Detect which cell encompasses the target text, then output its (x, y) center coordinate. 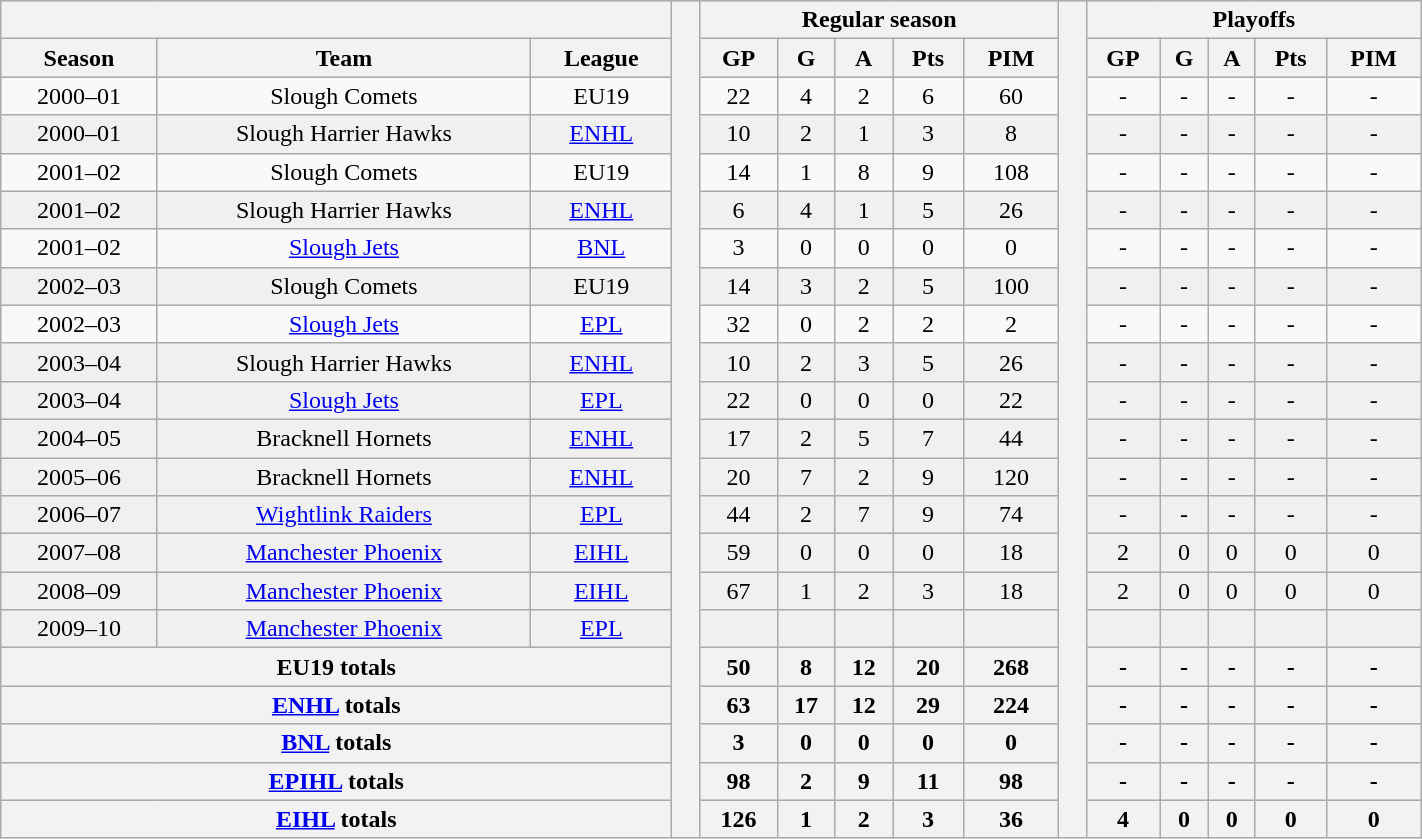
BNL (602, 248)
Team (344, 58)
Regular season (880, 20)
120 (1010, 477)
67 (738, 591)
2006–07 (79, 515)
Playoffs (1254, 20)
EU19 totals (336, 667)
126 (738, 819)
2005–06 (79, 477)
ENHL totals (336, 705)
50 (738, 667)
36 (1010, 819)
EPIHL totals (336, 781)
32 (738, 324)
Season (79, 58)
29 (928, 705)
2007–08 (79, 553)
224 (1010, 705)
63 (738, 705)
108 (1010, 172)
74 (1010, 515)
League (602, 58)
Wightlink Raiders (344, 515)
59 (738, 553)
EIHL totals (336, 819)
2004–05 (79, 438)
100 (1010, 286)
BNL totals (336, 743)
11 (928, 781)
268 (1010, 667)
2008–09 (79, 591)
60 (1010, 96)
2009–10 (79, 629)
